Pinpoint the cell where the given text exists, returning its [X, Y] midpoint coordinate. 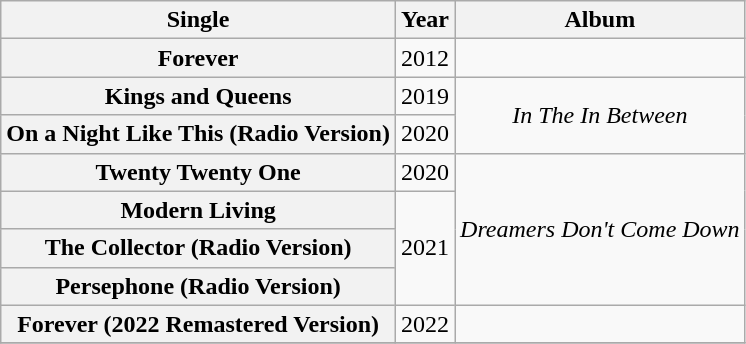
Modern Living [198, 210]
Single [198, 20]
In The In Between [600, 115]
Twenty Twenty One [198, 172]
Year [424, 20]
Forever (2022 Remastered Version) [198, 324]
2019 [424, 96]
2021 [424, 248]
Persephone (Radio Version) [198, 286]
The Collector (Radio Version) [198, 248]
Kings and Queens [198, 96]
Album [600, 20]
On a Night Like This (Radio Version) [198, 134]
Forever [198, 58]
2022 [424, 324]
Dreamers Don't Come Down [600, 229]
2012 [424, 58]
